Provide the (x, y) coordinate of the cell's center where the given text is located.  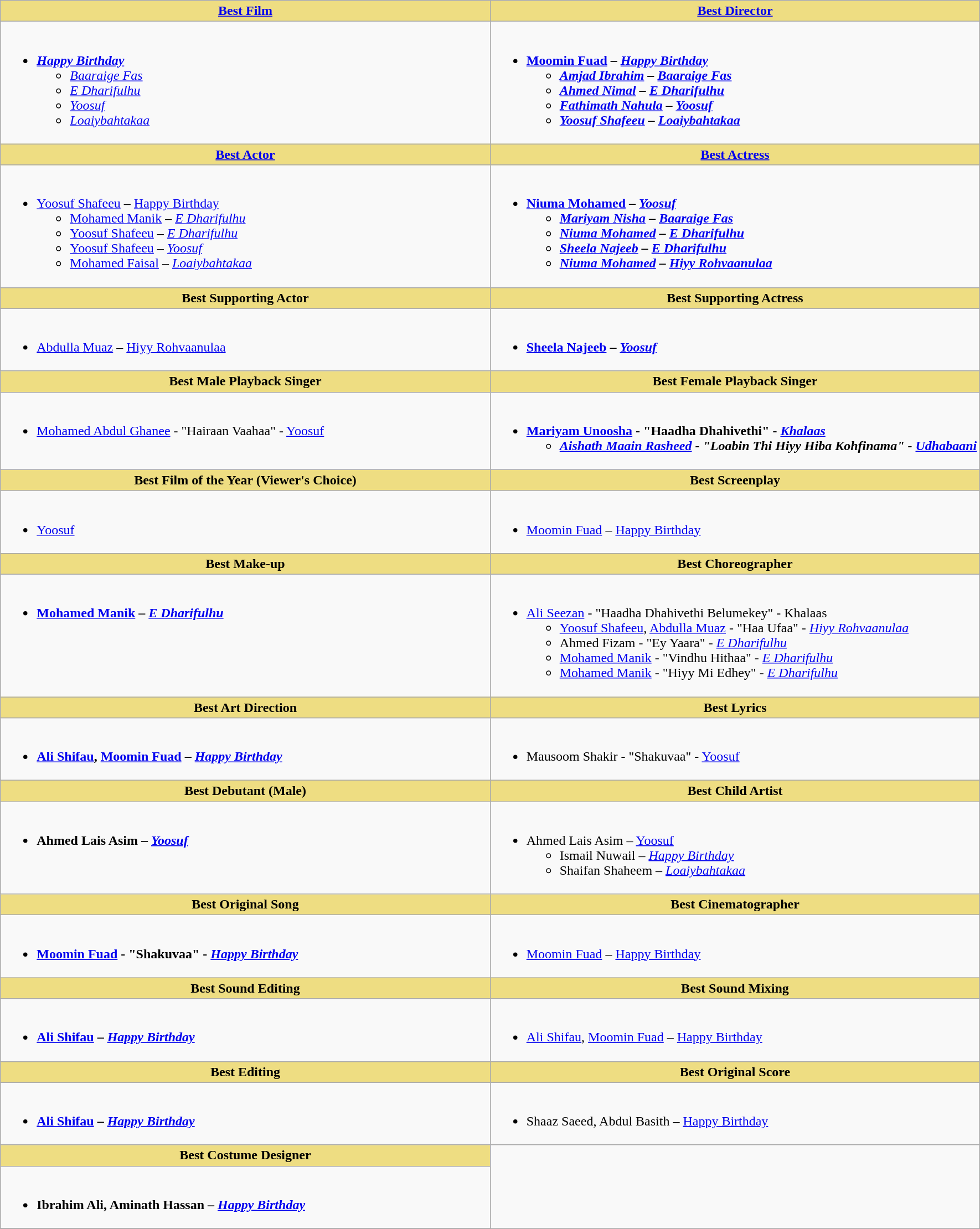
Mohamed Abdul Ghanee - "Hairaan Vaahaa" - Yoosuf (245, 431)
Yoosuf Shafeeu – Happy BirthdayMohamed Manik – E DharifulhuYoosuf Shafeeu – E DharifulhuYoosuf Shafeeu – YoosufMohamed Faisal – Loaiybahtakaa (245, 226)
Best Actress (735, 154)
Sheela Najeeb – Yoosuf (735, 340)
Mariyam Unoosha - "Haadha Dhahivethi" - KhalaasAishath Maain Rasheed - "Loabin Thi Hiyy Hiba Kohfinama" - Udhabaani (735, 431)
Best Film of the Year (Viewer's Choice) (245, 480)
Happy BirthdayBaaraige FasE DharifulhuYoosufLoaiybahtakaa (245, 83)
Best Child Artist (735, 791)
Best Costume Designer (245, 1155)
Best Male Playback Singer (245, 381)
Niuma Mohamed – YoosufMariyam Nisha – Baaraige FasNiuma Mohamed – E DharifulhuSheela Najeeb – E DharifulhuNiuma Mohamed – Hiyy Rohvaanulaa (735, 226)
Best Lyrics (735, 707)
Best Female Playback Singer (735, 381)
Best Choreographer (735, 564)
Best Film (245, 11)
Best Actor (245, 154)
Moomin Fuad - "Shakuvaa" - Happy Birthday (245, 947)
Best Editing (245, 1072)
Shaaz Saeed, Abdul Basith – Happy Birthday (735, 1114)
Mausoom Shakir - "Shakuvaa" - Yoosuf (735, 750)
Best Sound Mixing (735, 988)
Best Art Direction (245, 707)
Best Original Song (245, 905)
Best Cinematographer (735, 905)
Ibrahim Ali, Aminath Hassan – Happy Birthday (245, 1197)
Best Screenplay (735, 480)
Best Make-up (245, 564)
Yoosuf (245, 521)
Best Supporting Actor (245, 298)
Best Debutant (Male) (245, 791)
Best Sound Editing (245, 988)
Best Original Score (735, 1072)
Moomin Fuad – Happy BirthdayAmjad Ibrahim – Baaraige FasAhmed Nimal – E DharifulhuFathimath Nahula – YoosufYoosuf Shafeeu – Loaiybahtakaa (735, 83)
Abdulla Muaz – Hiyy Rohvaanulaa (245, 340)
Best Supporting Actress (735, 298)
Ahmed Lais Asim – Yoosuf (245, 848)
Mohamed Manik – E Dharifulhu (245, 636)
Ahmed Lais Asim – YoosufIsmail Nuwail – Happy BirthdayShaifan Shaheem – Loaiybahtakaa (735, 848)
Best Director (735, 11)
